For the text-containing cell, return its midpoint in (X, Y) coordinate format. 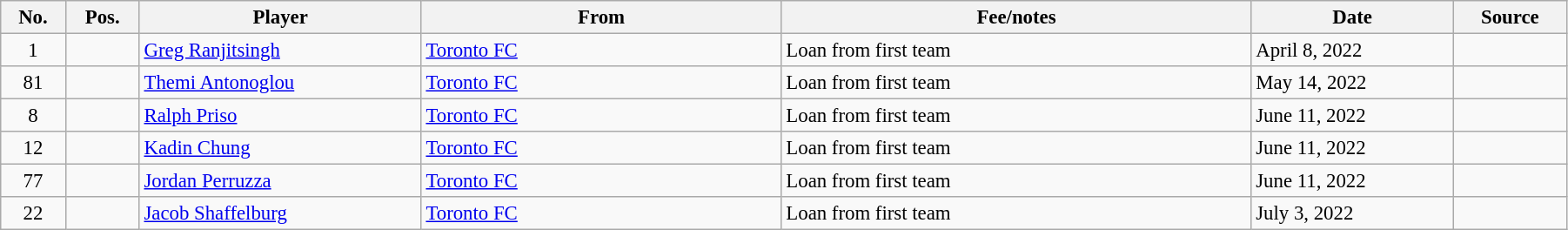
Player (280, 17)
Kadin Chung (280, 148)
Pos. (103, 17)
Jacob Shaffelburg (280, 213)
From (601, 17)
1 (33, 51)
22 (33, 213)
July 3, 2022 (1352, 213)
Jordan Perruzza (280, 181)
Fee/notes (1016, 17)
Greg Ranjitsingh (280, 51)
8 (33, 116)
No. (33, 17)
77 (33, 181)
April 8, 2022 (1352, 51)
Source (1510, 17)
Themi Antonoglou (280, 83)
May 14, 2022 (1352, 83)
Date (1352, 17)
81 (33, 83)
Ralph Priso (280, 116)
12 (33, 148)
